Detect which cell encompasses the target text, then output its (X, Y) center coordinate. 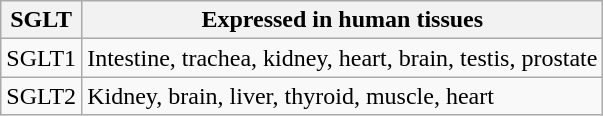
SGLT (42, 20)
SGLT2 (42, 96)
Expressed in human tissues (342, 20)
Kidney, brain, liver, thyroid, muscle, heart (342, 96)
Intestine, trachea, kidney, heart, brain, testis, prostate (342, 58)
SGLT1 (42, 58)
